Find where the given text appears and provide that cell's center as (X, Y) coordinate. 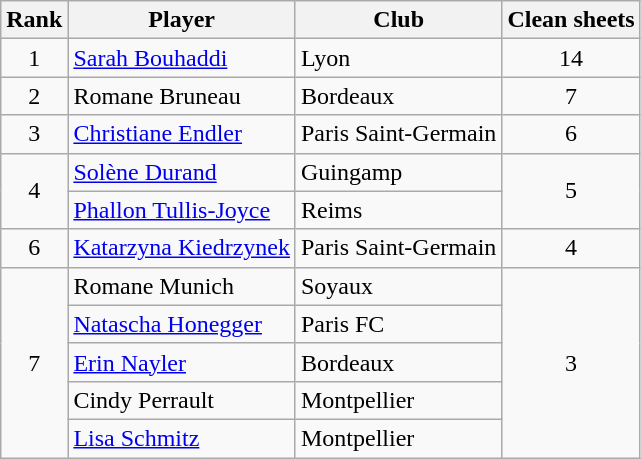
Phallon Tullis-Joyce (182, 210)
Soyaux (398, 286)
Paris FC (398, 324)
5 (571, 191)
Clean sheets (571, 20)
Solène Durand (182, 172)
Guingamp (398, 172)
Lyon (398, 58)
Lisa Schmitz (182, 438)
Cindy Perrault (182, 400)
Reims (398, 210)
2 (34, 96)
Erin Nayler (182, 362)
Romane Bruneau (182, 96)
Romane Munich (182, 286)
14 (571, 58)
Club (398, 20)
Rank (34, 20)
Katarzyna Kiedrzynek (182, 248)
Christiane Endler (182, 134)
Sarah Bouhaddi (182, 58)
Player (182, 20)
1 (34, 58)
Natascha Honegger (182, 324)
